Scan for the cell matching the given text and deliver its (X, Y) coordinate at center. 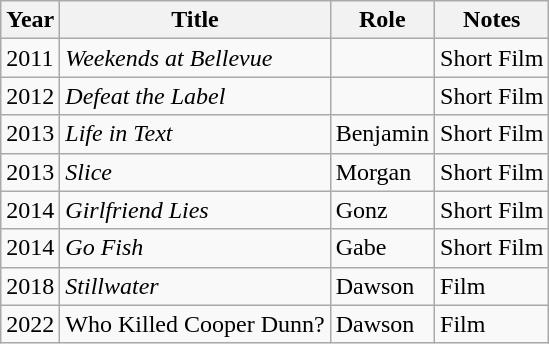
Go Fish (195, 248)
Role (382, 20)
2018 (30, 286)
Year (30, 20)
Girlfriend Lies (195, 210)
Slice (195, 172)
2012 (30, 96)
Gabe (382, 248)
Stillwater (195, 286)
2022 (30, 324)
Defeat the Label (195, 96)
Weekends at Bellevue (195, 58)
2011 (30, 58)
Morgan (382, 172)
Benjamin (382, 134)
Notes (492, 20)
Title (195, 20)
Life in Text (195, 134)
Who Killed Cooper Dunn? (195, 324)
Gonz (382, 210)
